Determine the [x, y] coordinate at the center of the cell enclosing the given text.  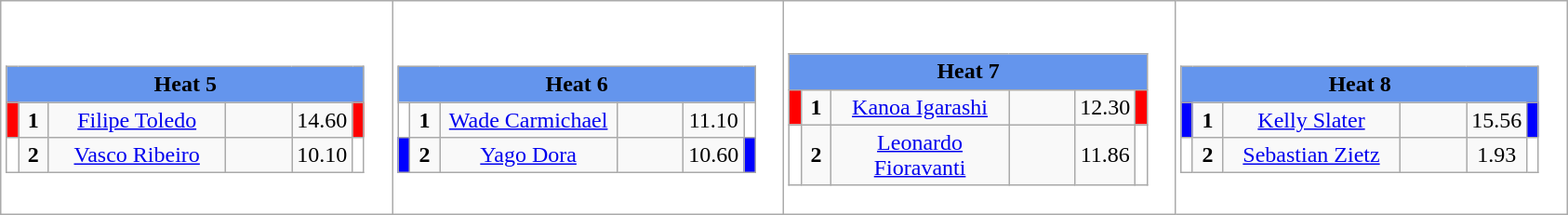
10.10 [322, 155]
Vasco Ribeiro [138, 155]
Kanoa Igarashi [921, 107]
Heat 5 [185, 85]
Heat 7 [968, 72]
12.30 [1105, 107]
Kelly Slater [1311, 120]
Wade Carmichael [528, 120]
15.56 [1497, 120]
Heat 6 [577, 85]
Leonardo Fioravanti [921, 155]
11.86 [1105, 155]
Sebastian Zietz [1311, 155]
Heat 6 1 Wade Carmichael 11.10 2 Yago Dora 10.60 [588, 108]
14.60 [322, 120]
Heat 8 1 Kelly Slater 15.56 2 Sebastian Zietz 1.93 [1371, 108]
10.60 [714, 155]
Yago Dora [528, 155]
Filipe Toledo [138, 120]
Heat 5 1 Filipe Toledo 14.60 2 Vasco Ribeiro 10.10 [197, 108]
Heat 7 1 Kanoa Igarashi 12.30 2 Leonardo Fioravanti 11.86 [980, 108]
11.10 [714, 120]
1.93 [1497, 155]
Heat 8 [1360, 85]
